Capture the cell that displays the provided text and extract its [X, Y] central coordinate. 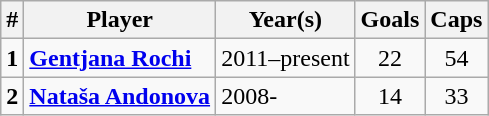
1 [12, 58]
33 [456, 96]
14 [390, 96]
Nataša Andonova [120, 96]
2008- [286, 96]
54 [456, 58]
Year(s) [286, 20]
Caps [456, 20]
Player [120, 20]
2011–present [286, 58]
Gentjana Rochi [120, 58]
# [12, 20]
22 [390, 58]
Goals [390, 20]
2 [12, 96]
